Detect which cell encompasses the target text, then output its (x, y) center coordinate. 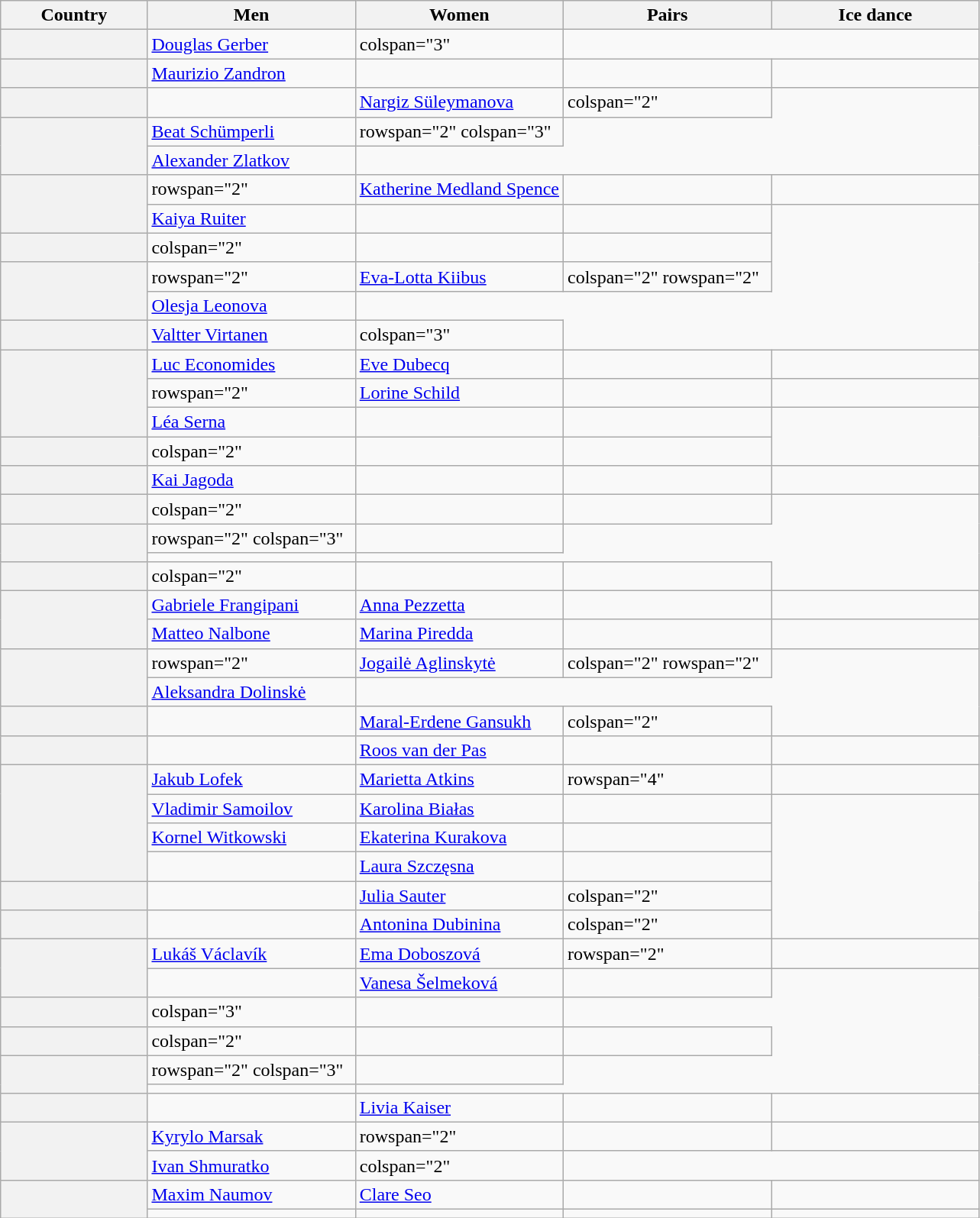
Women (459, 15)
Maurizio Zandron (251, 73)
Matteo Nalbone (251, 634)
Men (251, 15)
Marietta Atkins (459, 779)
Ivan Shmuratko (251, 1165)
Eva-Lotta Kiibus (459, 276)
Antonina Dubinina (459, 925)
Valtter Virtanen (251, 334)
Kornel Witkowski (251, 838)
Kai Jagoda (251, 480)
rowspan="4" (667, 779)
Roos van der Pas (459, 750)
Ice dance (875, 15)
Jakub Lofek (251, 779)
Kaiya Ruiter (251, 218)
Léa Serna (251, 422)
Eve Dubecq (459, 364)
Karolina Białas (459, 809)
Beat Schümperli (251, 131)
Aleksandra Dolinskė (251, 692)
Katherine Medland Spence (459, 189)
Clare Seo (459, 1194)
Olesja Leonova (251, 305)
Laura Szczęsna (459, 867)
Ekaterina Kurakova (459, 838)
Pairs (667, 15)
Luc Economides (251, 364)
Jogailė Aglinskytė (459, 663)
Nargiz Süleymanova (459, 102)
Anna Pezzetta (459, 605)
Vladimir Samoilov (251, 809)
Gabriele Frangipani (251, 605)
Ema Doboszová (459, 954)
Vanesa Šelmeková (459, 983)
Julia Sauter (459, 896)
Douglas Gerber (251, 44)
Maxim Naumov (251, 1194)
Marina Piredda (459, 634)
Lorine Schild (459, 393)
Livia Kaiser (459, 1107)
Kyrylo Marsak (251, 1136)
Alexander Zlatkov (251, 160)
Lukáš Václavík (251, 954)
Country (74, 15)
Maral-Erdene Gansukh (459, 721)
